Capture the cell that displays the provided text and extract its (x, y) central coordinate. 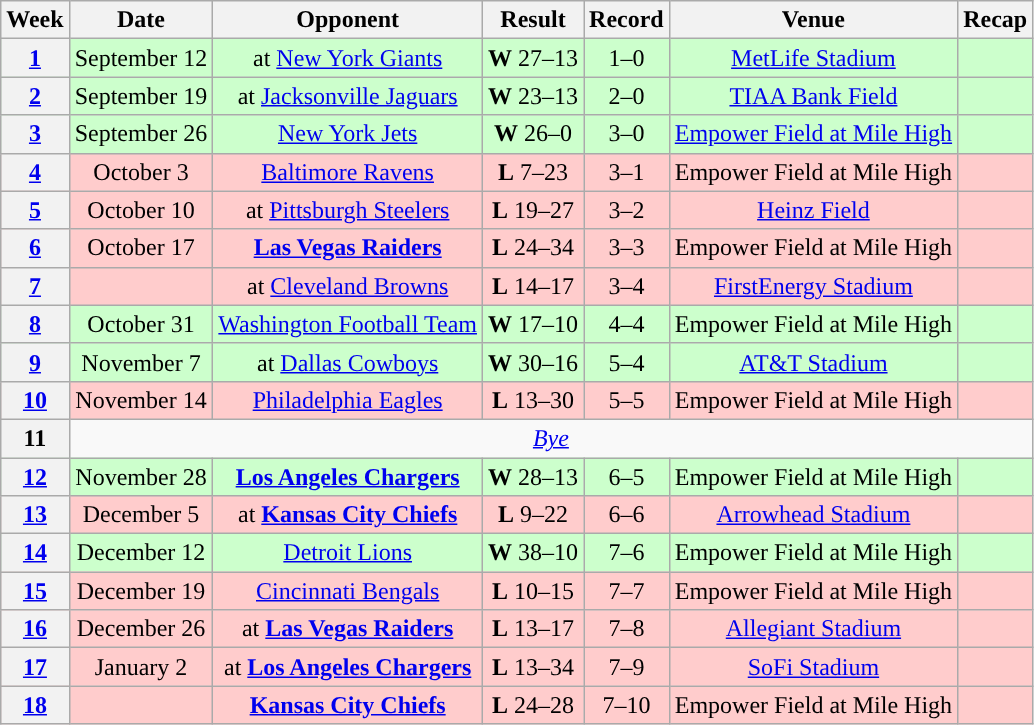
7–8 (627, 629)
at Cleveland Browns (348, 286)
W 27–13 (532, 58)
October 3 (141, 172)
3–1 (627, 172)
12 (35, 477)
W 38–10 (532, 553)
18 (35, 705)
2–0 (627, 96)
September 19 (141, 96)
10 (35, 400)
7 (35, 286)
13 (35, 515)
15 (35, 591)
Allegiant Stadium (813, 629)
at Pittsburgh Steelers (348, 210)
3–2 (627, 210)
December 12 (141, 553)
6–5 (627, 477)
December 5 (141, 515)
W 30–16 (532, 362)
at Las Vegas Raiders (348, 629)
November 28 (141, 477)
Bye (551, 438)
Venue (813, 20)
9 (35, 362)
L 13–34 (532, 667)
L 24–34 (532, 248)
6 (35, 248)
October 17 (141, 248)
New York Jets (348, 134)
Kansas City Chiefs (348, 705)
7–7 (627, 591)
November 7 (141, 362)
Baltimore Ravens (348, 172)
L 13–17 (532, 629)
W 17–10 (532, 324)
December 26 (141, 629)
1–0 (627, 58)
L 14–17 (532, 286)
Opponent (348, 20)
4–4 (627, 324)
Result (532, 20)
September 26 (141, 134)
at Dallas Cowboys (348, 362)
Week (35, 20)
Philadelphia Eagles (348, 400)
Arrowhead Stadium (813, 515)
5–4 (627, 362)
October 31 (141, 324)
16 (35, 629)
3–4 (627, 286)
7–6 (627, 553)
4 (35, 172)
at Jacksonville Jaguars (348, 96)
at Kansas City Chiefs (348, 515)
Washington Football Team (348, 324)
at Los Angeles Chargers (348, 667)
2 (35, 96)
7–9 (627, 667)
Las Vegas Raiders (348, 248)
L 9–22 (532, 515)
at New York Giants (348, 58)
W 23–13 (532, 96)
October 10 (141, 210)
5 (35, 210)
L 24–28 (532, 705)
3 (35, 134)
3–3 (627, 248)
L 19–27 (532, 210)
L 10–15 (532, 591)
January 2 (141, 667)
Cincinnati Bengals (348, 591)
November 14 (141, 400)
Date (141, 20)
1 (35, 58)
Record (627, 20)
6–6 (627, 515)
5–5 (627, 400)
W 26–0 (532, 134)
11 (35, 438)
December 19 (141, 591)
AT&T Stadium (813, 362)
17 (35, 667)
September 12 (141, 58)
3–0 (627, 134)
MetLife Stadium (813, 58)
L 7–23 (532, 172)
W 28–13 (532, 477)
Heinz Field (813, 210)
Detroit Lions (348, 553)
8 (35, 324)
L 13–30 (532, 400)
SoFi Stadium (813, 667)
Los Angeles Chargers (348, 477)
Recap (996, 20)
7–10 (627, 705)
TIAA Bank Field (813, 96)
FirstEnergy Stadium (813, 286)
14 (35, 553)
